Extract the [X, Y] coordinate from the center of the cell holding the provided text.  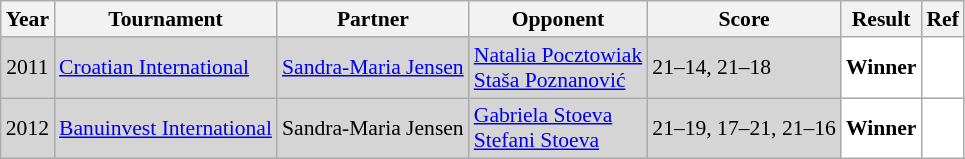
Score [744, 19]
Year [28, 19]
2012 [28, 128]
Banuinvest International [166, 128]
Natalia Pocztowiak Staša Poznanović [558, 68]
Partner [373, 19]
Tournament [166, 19]
Result [882, 19]
2011 [28, 68]
21–19, 17–21, 21–16 [744, 128]
Gabriela Stoeva Stefani Stoeva [558, 128]
Opponent [558, 19]
21–14, 21–18 [744, 68]
Ref [942, 19]
Croatian International [166, 68]
